Locate the cell with the specified text and output its (X, Y) center coordinate. 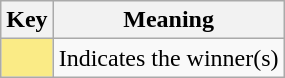
Meaning (168, 20)
Key (27, 20)
Indicates the winner(s) (168, 58)
